Detect which cell encompasses the target text, then output its (x, y) center coordinate. 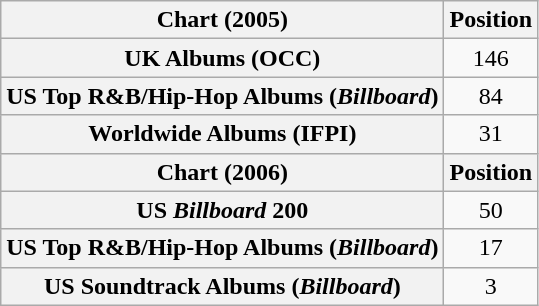
US Billboard 200 (222, 210)
84 (491, 96)
Chart (2006) (222, 172)
UK Albums (OCC) (222, 58)
Chart (2005) (222, 20)
50 (491, 210)
US Soundtrack Albums (Billboard) (222, 286)
3 (491, 286)
17 (491, 248)
Worldwide Albums (IFPI) (222, 134)
31 (491, 134)
146 (491, 58)
